Scan for the cell matching the given text and deliver its [X, Y] coordinate at center. 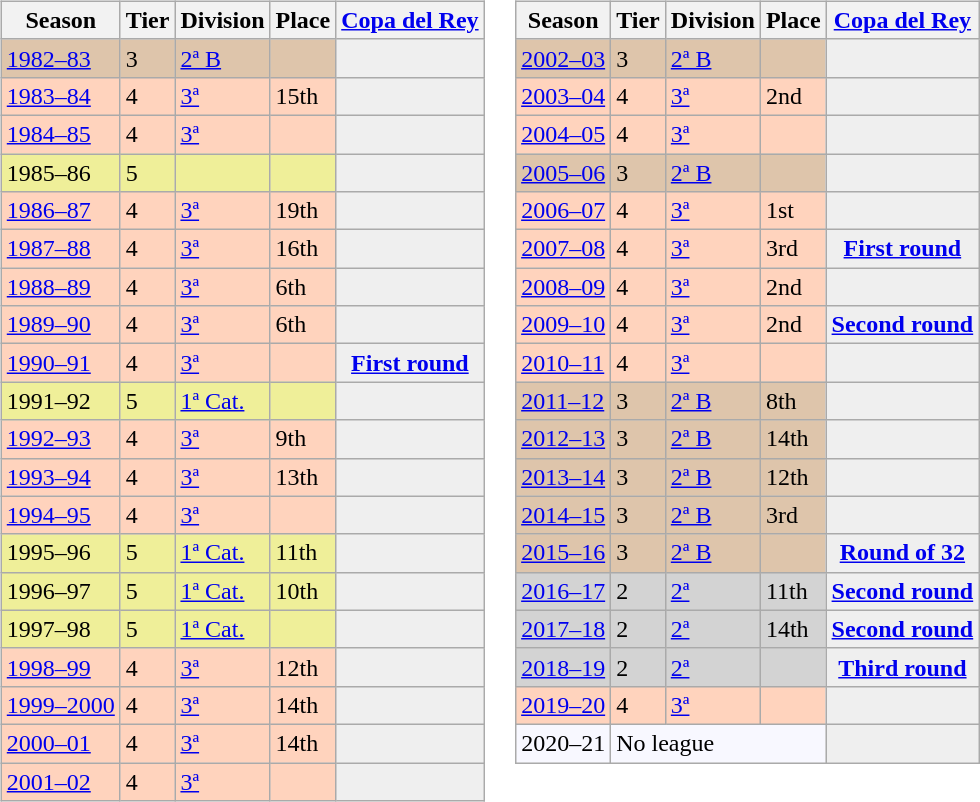
2019–20 [564, 705]
19th [303, 211]
1986–87 [60, 211]
2018–19 [564, 667]
1991–92 [60, 401]
1993–94 [60, 477]
1999–2000 [60, 705]
1995–96 [60, 553]
2013–14 [564, 477]
8th [793, 401]
2005–06 [564, 173]
2016–17 [564, 591]
10th [303, 591]
2009–10 [564, 325]
13th [303, 477]
1989–90 [60, 325]
1996–97 [60, 591]
2007–08 [564, 249]
1998–99 [60, 667]
1983–84 [60, 96]
Round of 32 [902, 553]
2001–02 [60, 781]
1992–93 [60, 439]
1994–95 [60, 515]
2014–15 [564, 515]
2008–09 [564, 287]
2012–13 [564, 439]
1988–89 [60, 287]
2000–01 [60, 743]
2010–11 [564, 363]
2020–21 [564, 743]
2003–04 [564, 96]
2017–18 [564, 629]
9th [303, 439]
2006–07 [564, 211]
1984–85 [60, 134]
1997–98 [60, 629]
2004–05 [564, 134]
16th [303, 249]
15th [303, 96]
No league [718, 743]
1985–86 [60, 173]
Third round [902, 667]
2015–16 [564, 553]
2011–12 [564, 401]
2002–03 [564, 58]
1st [793, 211]
1990–91 [60, 363]
1987–88 [60, 249]
1982–83 [60, 58]
